Scan for the cell matching the given text and deliver its (X, Y) coordinate at center. 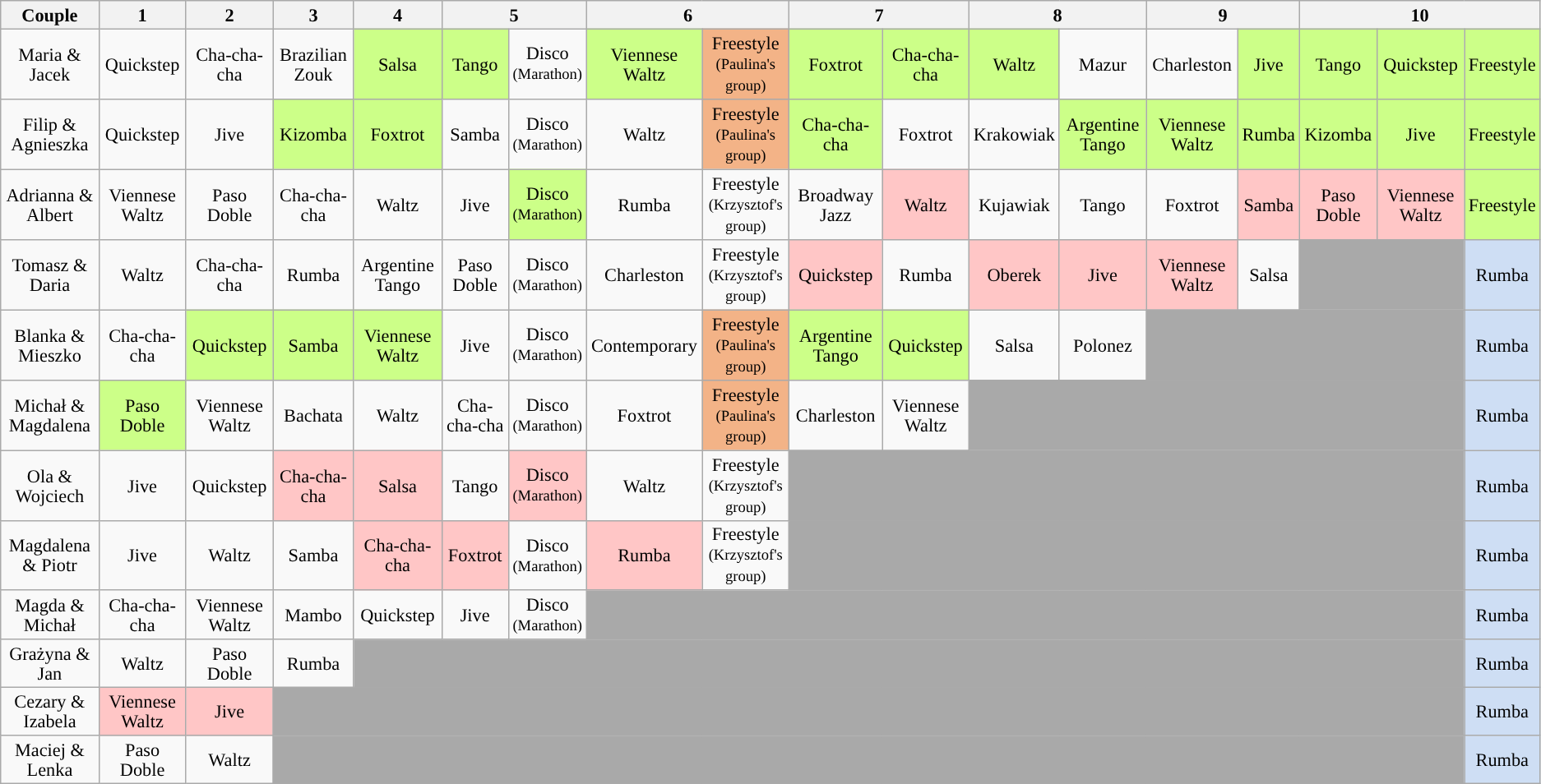
1 (142, 15)
Mambo (313, 615)
Tomasz & Daria (49, 274)
Cezary & Izabela (49, 712)
5 (514, 15)
10 (1419, 15)
Mazur (1103, 64)
Krakowiak (1015, 133)
3 (313, 15)
8 (1057, 15)
6 (687, 15)
Filip & Agnieszka (49, 133)
Maria & Jacek (49, 64)
Blanka & Mieszko (49, 345)
Ola & Wojciech (49, 485)
Magda & Michał (49, 615)
Couple (49, 15)
9 (1223, 15)
Maciej & Lenka (49, 759)
Magdalena & Piotr (49, 556)
Grażyna & Jan (49, 663)
Bachata (313, 414)
Kujawiak (1015, 204)
Brazilian Zouk (313, 64)
Contemporary (644, 345)
Adrianna & Albert (49, 204)
2 (229, 15)
Polonez (1103, 345)
4 (398, 15)
Michał & Magdalena (49, 414)
Oberek (1015, 274)
7 (880, 15)
Broadway Jazz (835, 204)
